Output the [X, Y] coordinate of the center of the cell containing the given text.  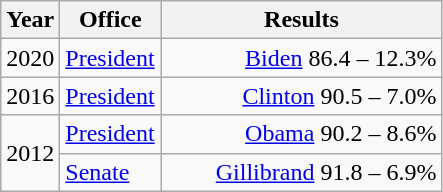
Gillibrand 91.8 – 6.9% [302, 172]
2020 [30, 58]
Clinton 90.5 – 7.0% [302, 96]
Senate [110, 172]
2016 [30, 96]
Year [30, 20]
Obama 90.2 – 8.6% [302, 134]
2012 [30, 153]
Biden 86.4 – 12.3% [302, 58]
Results [302, 20]
Office [110, 20]
